For the text-containing cell, return its midpoint in [x, y] coordinate format. 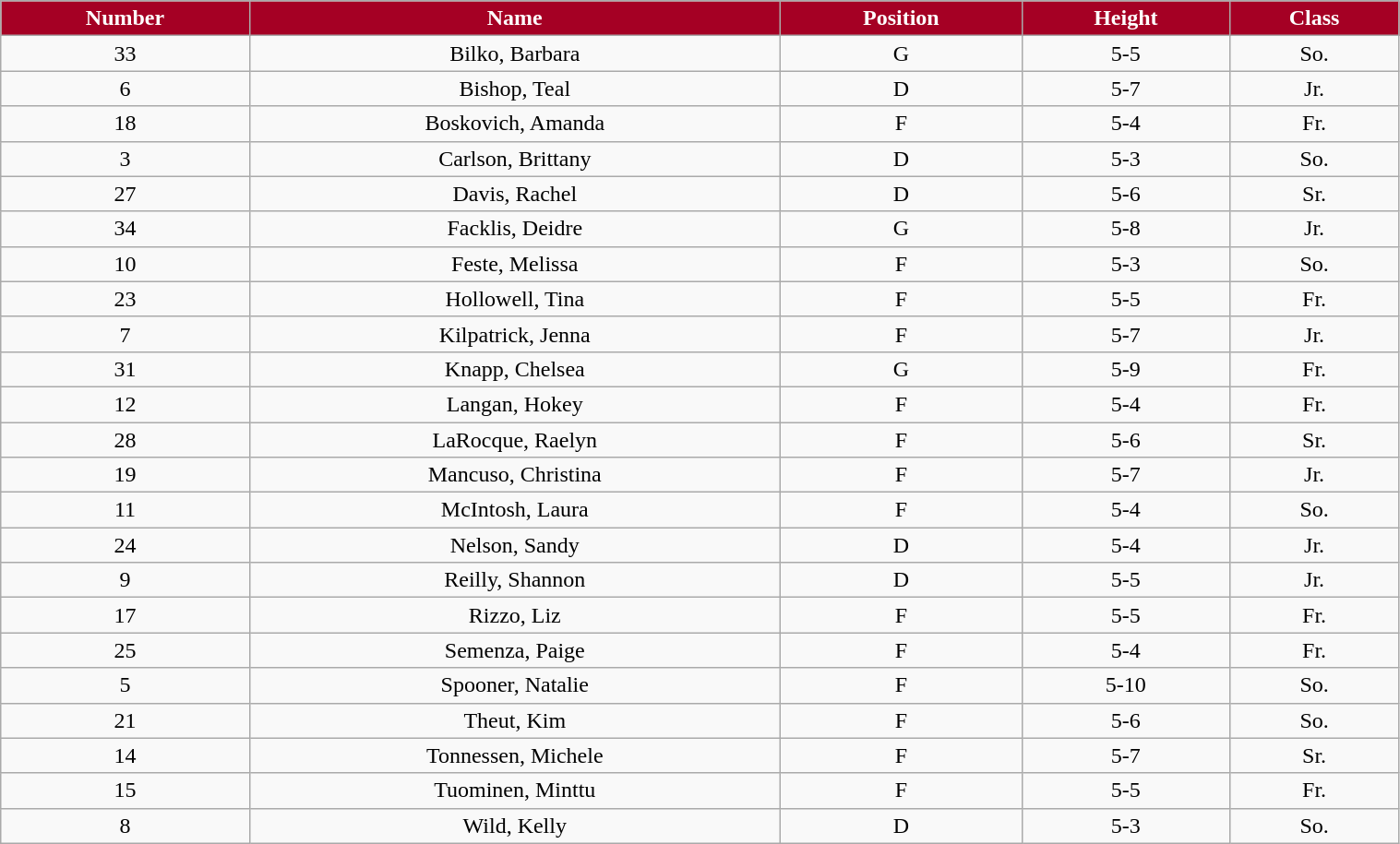
14 [126, 755]
Theut, Kim [515, 720]
Tonnessen, Michele [515, 755]
McIntosh, Laura [515, 510]
10 [126, 264]
Mancuso, Christina [515, 475]
6 [126, 89]
31 [126, 369]
Reilly, Shannon [515, 580]
5-10 [1126, 685]
Nelson, Sandy [515, 545]
5 [126, 685]
Facklis, Deidre [515, 229]
Knapp, Chelsea [515, 369]
7 [126, 334]
17 [126, 615]
Feste, Melissa [515, 264]
23 [126, 299]
Spooner, Natalie [515, 685]
Bilko, Barbara [515, 53]
3 [126, 159]
27 [126, 194]
28 [126, 440]
11 [126, 510]
Carlson, Brittany [515, 159]
Hollowell, Tina [515, 299]
Tuominen, Minttu [515, 791]
Position [901, 18]
19 [126, 475]
Class [1314, 18]
21 [126, 720]
15 [126, 791]
33 [126, 53]
Davis, Rachel [515, 194]
9 [126, 580]
5-9 [1126, 369]
Height [1126, 18]
34 [126, 229]
8 [126, 826]
Number [126, 18]
25 [126, 650]
Bishop, Teal [515, 89]
Semenza, Paige [515, 650]
18 [126, 124]
Langan, Hokey [515, 404]
Name [515, 18]
Rizzo, Liz [515, 615]
12 [126, 404]
24 [126, 545]
Wild, Kelly [515, 826]
LaRocque, Raelyn [515, 440]
Kilpatrick, Jenna [515, 334]
5-8 [1126, 229]
Boskovich, Amanda [515, 124]
